Search for the cell housing the specified text and yield its [X, Y] center coordinate. 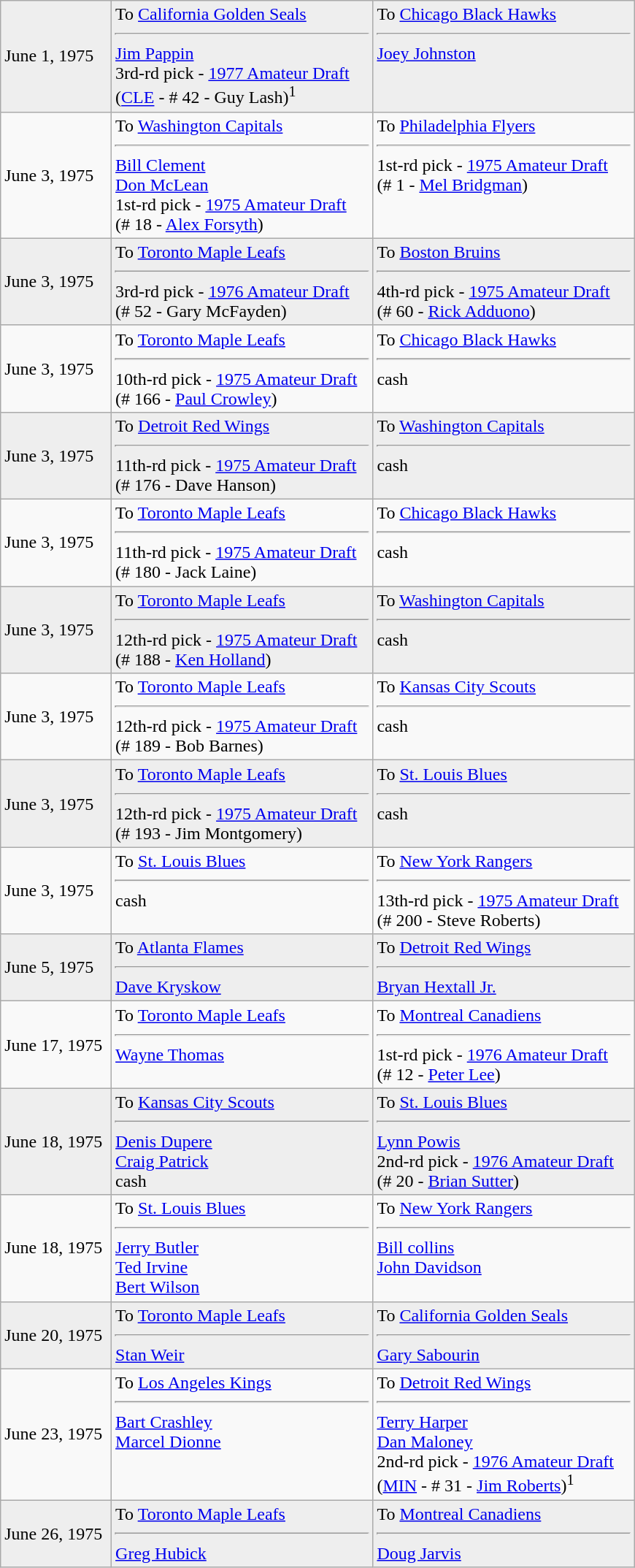
To Detroit Red WingsTerry HarperDan Maloney2nd-rd pick - 1976 Amateur Draft(MIN - # 31 - Jim Roberts)1 [504, 1434]
To Los Angeles KingsBart CrashleyMarcel Dionne [242, 1434]
To Detroit Red WingsBryan Hextall Jr. [504, 968]
To Toronto Maple LeafsGreg Hubick [242, 1534]
To Montreal CanadiensDoug Jarvis [504, 1534]
To Philadelphia Flyers1st-rd pick - 1975 Amateur Draft(# 1 - Mel Bridgman) [504, 175]
To California Golden SealsJim Pappin3rd-rd pick - 1977 Amateur Draft(CLE - # 42 - Guy Lash)1 [242, 57]
June 26, 1975 [56, 1534]
To St. Louis BluesLynn Powis2nd-rd pick - 1976 Amateur Draft(# 20 - Brian Sutter) [504, 1141]
To Toronto Maple Leafs12th-rd pick - 1975 Amateur Draft(# 188 - Ken Holland) [242, 630]
To Montreal Canadiens1st-rd pick - 1976 Amateur Draft(# 12 - Peter Lee) [504, 1044]
To Toronto Maple Leafs12th-rd pick - 1975 Amateur Draft(# 193 - Jim Montgomery) [242, 803]
June 5, 1975 [56, 968]
To Chicago Black HawksJoey Johnston [504, 57]
To Toronto Maple LeafsWayne Thomas [242, 1044]
To Toronto Maple Leafs3rd-rd pick - 1976 Amateur Draft(# 52 - Gary McFayden) [242, 282]
June 23, 1975 [56, 1434]
To New York RangersBill collinsJohn Davidson [504, 1248]
To California Golden SealsGary Sabourin [504, 1335]
To Toronto Maple Leafs11th-rd pick - 1975 Amateur Draft(# 180 - Jack Laine) [242, 543]
To Kansas City ScoutsDenis DupereCraig Patrickcash [242, 1141]
To Detroit Red Wings11th-rd pick - 1975 Amateur Draft(# 176 - Dave Hanson) [242, 456]
To Toronto Maple Leafs12th-rd pick - 1975 Amateur Draft(# 189 - Bob Barnes) [242, 717]
June 20, 1975 [56, 1335]
To Toronto Maple Leafs10th-rd pick - 1975 Amateur Draft(# 166 - Paul Crowley) [242, 368]
To New York Rangers13th-rd pick - 1975 Amateur Draft(# 200 - Steve Roberts) [504, 891]
To Toronto Maple LeafsStan Weir [242, 1335]
To Washington CapitalsBill ClementDon McLean1st-rd pick - 1975 Amateur Draft(# 18 - Alex Forsyth) [242, 175]
June 1, 1975 [56, 57]
To Kansas City Scoutscash [504, 717]
To Atlanta FlamesDave Kryskow [242, 968]
To Boston Bruins4th-rd pick - 1975 Amateur Draft(# 60 - Rick Adduono) [504, 282]
To St. Louis BluesJerry ButlerTed IrvineBert Wilson [242, 1248]
June 17, 1975 [56, 1044]
